Scan for the cell matching the given text and deliver its (X, Y) coordinate at center. 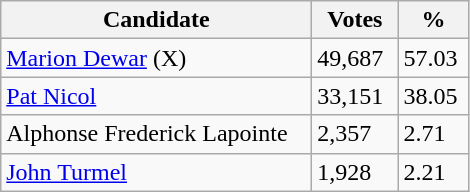
Votes (355, 20)
2.21 (434, 172)
33,151 (355, 96)
2,357 (355, 134)
1,928 (355, 172)
John Turmel (156, 172)
49,687 (355, 58)
Pat Nicol (156, 96)
57.03 (434, 58)
38.05 (434, 96)
Candidate (156, 20)
Alphonse Frederick Lapointe (156, 134)
2.71 (434, 134)
Marion Dewar (X) (156, 58)
% (434, 20)
